Find where the given text appears and provide that cell's center as (x, y) coordinate. 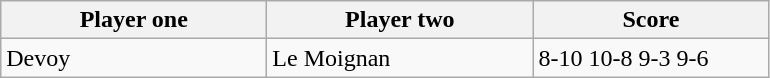
8-10 10-8 9-3 9-6 (651, 58)
Player two (400, 20)
Le Moignan (400, 58)
Score (651, 20)
Devoy (134, 58)
Player one (134, 20)
